Detect which cell encompasses the target text, then output its (X, Y) center coordinate. 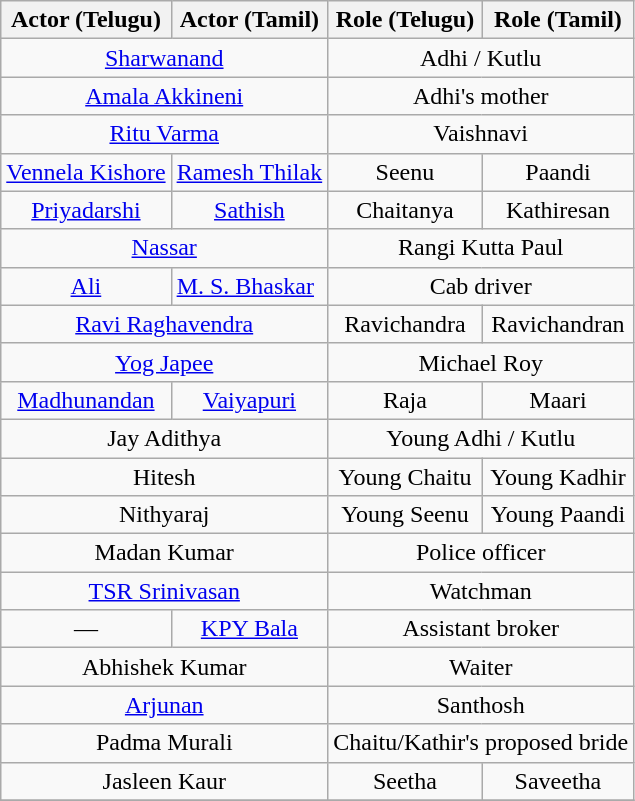
KPY Bala (250, 629)
Young Seenu (405, 515)
Ravichandran (558, 324)
Amala Akkineni (164, 96)
Rangi Kutta Paul (481, 248)
Young Chaitu (405, 477)
Ramesh Thilak (250, 172)
Yog Japee (164, 362)
Madhunandan (86, 400)
Padma Murali (164, 743)
Chaitu/Kathir's proposed bride (481, 743)
Abhishek Kumar (164, 667)
Madan Kumar (164, 553)
Chaitanya (405, 210)
Sathish (250, 210)
Jasleen Kaur (164, 781)
Raja (405, 400)
Seenu (405, 172)
TSR Srinivasan (164, 591)
Ravichandra (405, 324)
Santhosh (481, 705)
Waiter (481, 667)
Ravi Raghavendra (164, 324)
Paandi (558, 172)
Ali (86, 286)
Saveetha (558, 781)
Nithyaraj (164, 515)
Adhi / Kutlu (481, 58)
Young Paandi (558, 515)
Jay Adithya (164, 438)
Arjunan (164, 705)
Michael Roy (481, 362)
Actor (Tamil) (250, 20)
Cab driver (481, 286)
Sharwanand (164, 58)
Watchman (481, 591)
Police officer (481, 553)
Maari (558, 400)
Adhi's mother (481, 96)
Hitesh (164, 477)
M. S. Bhaskar (250, 286)
— (86, 629)
Assistant broker (481, 629)
Young Kadhir (558, 477)
Actor (Telugu) (86, 20)
Vaishnavi (481, 134)
Young Adhi / Kutlu (481, 438)
Seetha (405, 781)
Vaiyapuri (250, 400)
Role (Telugu) (405, 20)
Ritu Varma (164, 134)
Vennela Kishore (86, 172)
Kathiresan (558, 210)
Priyadarshi (86, 210)
Role (Tamil) (558, 20)
Nassar (164, 248)
